Return the (x, y) coordinate for the center point of the cell that contains the specified text.  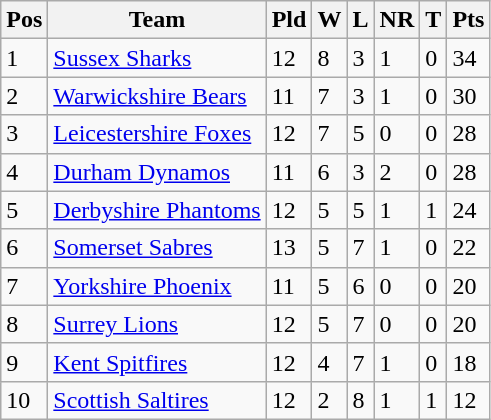
Sussex Sharks (157, 58)
Derbyshire Phantoms (157, 210)
Pts (468, 20)
24 (468, 210)
Leicestershire Foxes (157, 134)
13 (289, 248)
18 (468, 362)
Scottish Saltires (157, 400)
Pos (24, 20)
L (360, 20)
34 (468, 58)
Durham Dynamos (157, 172)
NR (397, 20)
10 (24, 400)
30 (468, 96)
Surrey Lions (157, 324)
9 (24, 362)
22 (468, 248)
Yorkshire Phoenix (157, 286)
W (330, 20)
Team (157, 20)
Kent Spitfires (157, 362)
Warwickshire Bears (157, 96)
Somerset Sabres (157, 248)
T (434, 20)
Pld (289, 20)
